Detect which cell encompasses the target text, then output its (X, Y) center coordinate. 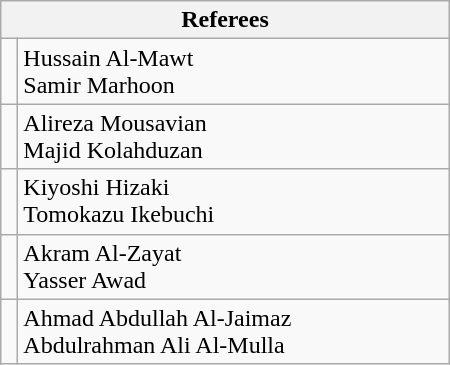
Kiyoshi HizakiTomokazu Ikebuchi (234, 202)
Referees (225, 20)
Akram Al-ZayatYasser Awad (234, 266)
Alireza MousavianMajid Kolahduzan (234, 136)
Hussain Al-MawtSamir Marhoon (234, 72)
Ahmad Abdullah Al-JaimazAbdulrahman Ali Al-Mulla (234, 332)
